From the cell containing the given text, extract its center point as (x, y) coordinate. 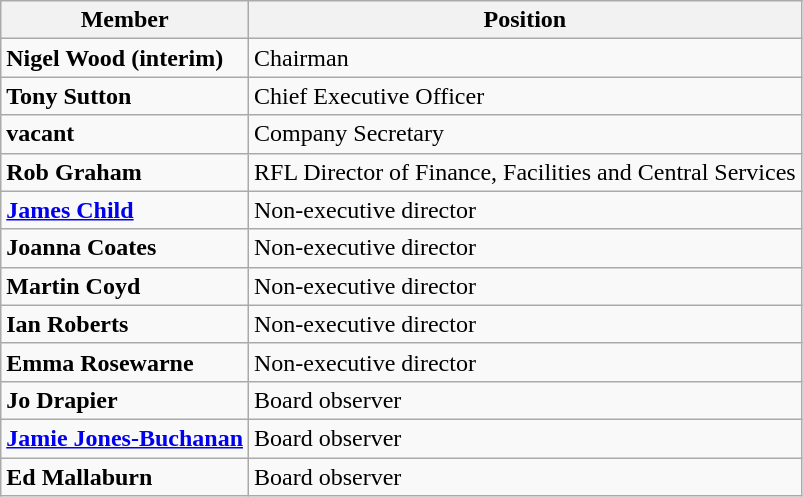
Member (125, 20)
vacant (125, 134)
Ed Mallaburn (125, 477)
Jamie Jones-Buchanan (125, 438)
Rob Graham (125, 172)
Chairman (526, 58)
Martin Coyd (125, 286)
James Child (125, 210)
Tony Sutton (125, 96)
Company Secretary (526, 134)
Joanna Coates (125, 248)
Position (526, 20)
Nigel Wood (interim) (125, 58)
Ian Roberts (125, 324)
Chief Executive Officer (526, 96)
Jo Drapier (125, 400)
RFL Director of Finance, Facilities and Central Services (526, 172)
Emma Rosewarne (125, 362)
